Search for the cell housing the specified text and yield its (X, Y) center coordinate. 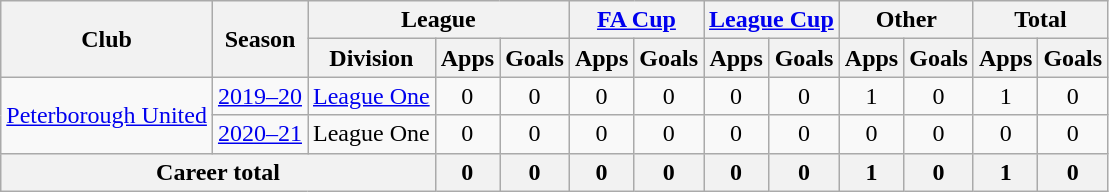
FA Cup (636, 20)
Total (1040, 20)
Peterborough United (107, 115)
Division (372, 58)
League Cup (772, 20)
2020–21 (260, 134)
Club (107, 39)
Season (260, 39)
League (439, 20)
Other (906, 20)
Career total (218, 172)
2019–20 (260, 96)
